Locate the cell with the specified text and output its [X, Y] center coordinate. 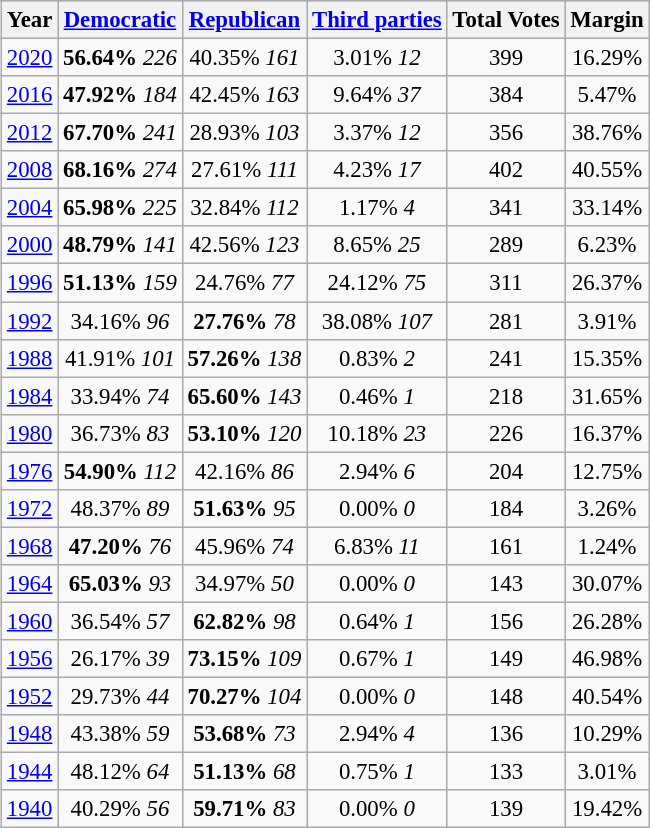
29.73% 44 [120, 697]
1.17% 4 [377, 208]
1940 [30, 809]
0.67% 1 [377, 659]
42.16% 86 [244, 471]
38.76% [607, 133]
1.24% [607, 546]
26.28% [607, 621]
311 [506, 283]
1956 [30, 659]
26.17% 39 [120, 659]
51.63% 95 [244, 509]
27.76% 78 [244, 321]
Third parties [377, 20]
356 [506, 133]
9.64% 37 [377, 95]
15.35% [607, 358]
218 [506, 396]
42.56% 123 [244, 245]
48.79% 141 [120, 245]
36.73% 83 [120, 433]
2016 [30, 95]
204 [506, 471]
341 [506, 208]
53.68% 73 [244, 734]
40.29% 56 [120, 809]
1948 [30, 734]
136 [506, 734]
399 [506, 58]
149 [506, 659]
2020 [30, 58]
6.23% [607, 245]
57.26% 138 [244, 358]
33.14% [607, 208]
19.42% [607, 809]
0.64% 1 [377, 621]
28.93% 103 [244, 133]
Year [30, 20]
34.97% 50 [244, 584]
45.96% 74 [244, 546]
56.64% 226 [120, 58]
3.26% [607, 509]
161 [506, 546]
Margin [607, 20]
36.54% 57 [120, 621]
65.03% 93 [120, 584]
34.16% 96 [120, 321]
1976 [30, 471]
2004 [30, 208]
41.91% 101 [120, 358]
30.07% [607, 584]
2012 [30, 133]
2000 [30, 245]
281 [506, 321]
32.84% 112 [244, 208]
51.13% 159 [120, 283]
1944 [30, 772]
68.16% 274 [120, 170]
184 [506, 509]
46.98% [607, 659]
16.29% [607, 58]
47.92% 184 [120, 95]
1972 [30, 509]
1988 [30, 358]
2.94% 6 [377, 471]
1952 [30, 697]
73.15% 109 [244, 659]
59.71% 83 [244, 809]
0.75% 1 [377, 772]
3.37% 12 [377, 133]
1980 [30, 433]
133 [506, 772]
48.37% 89 [120, 509]
40.54% [607, 697]
1996 [30, 283]
156 [506, 621]
1964 [30, 584]
51.13% 68 [244, 772]
148 [506, 697]
47.20% 76 [120, 546]
43.38% 59 [120, 734]
62.82% 98 [244, 621]
10.18% 23 [377, 433]
384 [506, 95]
139 [506, 809]
16.37% [607, 433]
65.60% 143 [244, 396]
31.65% [607, 396]
48.12% 64 [120, 772]
0.46% 1 [377, 396]
40.55% [607, 170]
42.45% 163 [244, 95]
67.70% 241 [120, 133]
65.98% 225 [120, 208]
1960 [30, 621]
6.83% 11 [377, 546]
5.47% [607, 95]
54.90% 112 [120, 471]
289 [506, 245]
10.29% [607, 734]
241 [506, 358]
402 [506, 170]
24.12% 75 [377, 283]
33.94% 74 [120, 396]
3.01% 12 [377, 58]
24.76% 77 [244, 283]
143 [506, 584]
26.37% [607, 283]
27.61% 111 [244, 170]
38.08% 107 [377, 321]
Democratic [120, 20]
2.94% 4 [377, 734]
12.75% [607, 471]
8.65% 25 [377, 245]
4.23% 17 [377, 170]
Republican [244, 20]
1984 [30, 396]
0.83% 2 [377, 358]
1992 [30, 321]
3.01% [607, 772]
2008 [30, 170]
Total Votes [506, 20]
3.91% [607, 321]
226 [506, 433]
40.35% 161 [244, 58]
1968 [30, 546]
53.10% 120 [244, 433]
70.27% 104 [244, 697]
